Return the (x, y) coordinate for the center point of the cell that contains the specified text.  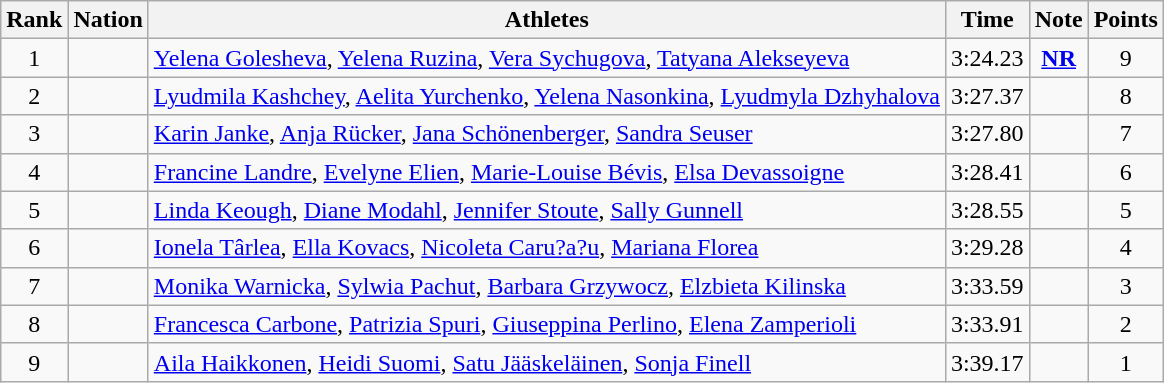
Time (987, 20)
3:33.59 (987, 286)
3:28.55 (987, 210)
3:28.41 (987, 172)
Lyudmila Kashchey, Aelita Yurchenko, Yelena Nasonkina, Lyudmyla Dzhyhalova (546, 96)
3:33.91 (987, 324)
NR (1058, 58)
3:24.23 (987, 58)
Monika Warnicka, Sylwia Pachut, Barbara Grzywocz, Elzbieta Kilinska (546, 286)
Rank (34, 20)
Points (1126, 20)
Francine Landre, Evelyne Elien, Marie-Louise Bévis, Elsa Devassoigne (546, 172)
Aila Haikkonen, Heidi Suomi, Satu Jääskeläinen, Sonja Finell (546, 362)
Karin Janke, Anja Rücker, Jana Schönenberger, Sandra Seuser (546, 134)
Athletes (546, 20)
3:27.80 (987, 134)
Note (1058, 20)
3:29.28 (987, 248)
Yelena Golesheva, Yelena Ruzina, Vera Sychugova, Tatyana Alekseyeva (546, 58)
Linda Keough, Diane Modahl, Jennifer Stoute, Sally Gunnell (546, 210)
3:39.17 (987, 362)
Ionela Târlea, Ella Kovacs, Nicoleta Caru?a?u, Mariana Florea (546, 248)
3:27.37 (987, 96)
Francesca Carbone, Patrizia Spuri, Giuseppina Perlino, Elena Zamperioli (546, 324)
Nation (108, 20)
